Determine the [x, y] coordinate at the center of the cell enclosing the given text.  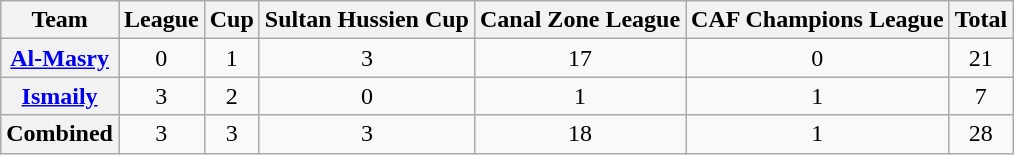
21 [981, 58]
Ismaily [60, 96]
Al-Masry [60, 58]
18 [580, 134]
Canal Zone League [580, 20]
Sultan Hussien Cup [366, 20]
Cup [232, 20]
2 [232, 96]
17 [580, 58]
7 [981, 96]
Combined [60, 134]
CAF Champions League [818, 20]
League [161, 20]
28 [981, 134]
Team [60, 20]
Total [981, 20]
